Scan for the cell matching the given text and deliver its (x, y) coordinate at center. 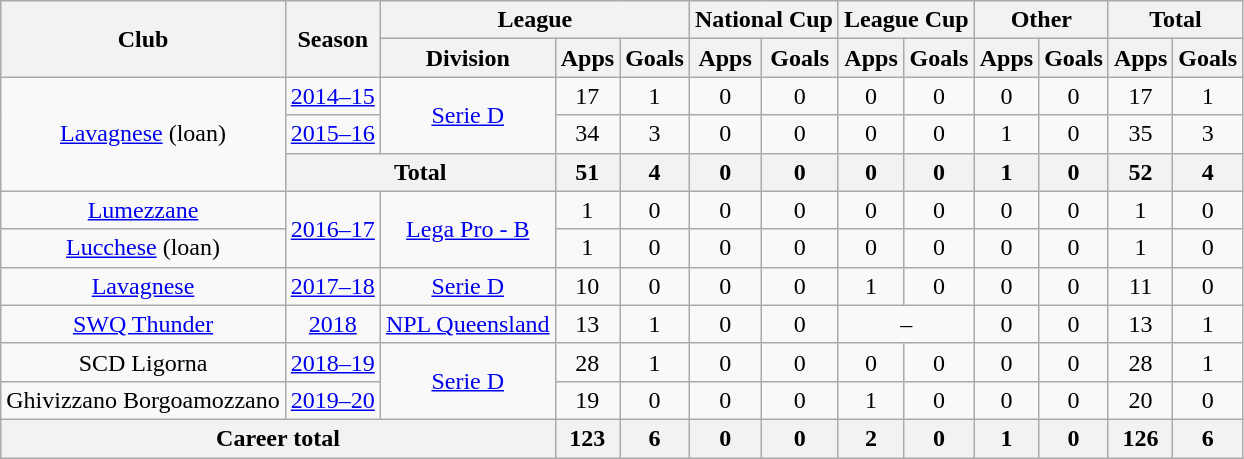
SWQ Thunder (144, 324)
Other (1041, 20)
Lucchese (loan) (144, 248)
2 (870, 438)
Ghivizzano Borgoamozzano (144, 400)
20 (1140, 400)
NPL Queensland (468, 324)
2016–17 (332, 229)
2015–16 (332, 134)
League Cup (906, 20)
National Cup (764, 20)
2017–18 (332, 286)
SCD Ligorna (144, 362)
11 (1140, 286)
Division (468, 58)
Lumezzane (144, 210)
Career total (278, 438)
Season (332, 39)
– (906, 324)
2014–15 (332, 96)
2018 (332, 324)
Lega Pro - B (468, 229)
League (534, 20)
35 (1140, 134)
Club (144, 39)
10 (587, 286)
34 (587, 134)
52 (1140, 172)
Lavagnese (loan) (144, 134)
123 (587, 438)
51 (587, 172)
2019–20 (332, 400)
126 (1140, 438)
2018–19 (332, 362)
Lavagnese (144, 286)
19 (587, 400)
